Pinpoint the cell where the given text exists, returning its (x, y) midpoint coordinate. 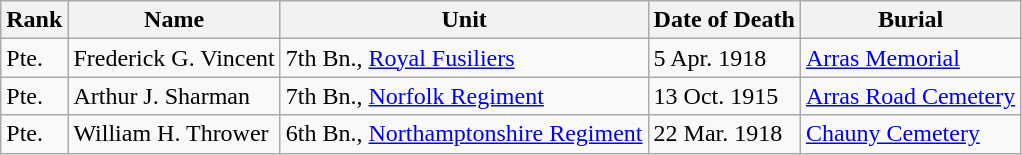
Frederick G. Vincent (174, 58)
22 Mar. 1918 (724, 134)
Name (174, 20)
William H. Thrower (174, 134)
Arras Memorial (910, 58)
Chauny Cemetery (910, 134)
Unit (464, 20)
Burial (910, 20)
Arras Road Cemetery (910, 96)
Arthur J. Sharman (174, 96)
Rank (34, 20)
5 Apr. 1918 (724, 58)
Date of Death (724, 20)
6th Bn., Northamptonshire Regiment (464, 134)
7th Bn., Norfolk Regiment (464, 96)
7th Bn., Royal Fusiliers (464, 58)
13 Oct. 1915 (724, 96)
